For the text-containing cell, return its midpoint in [x, y] coordinate format. 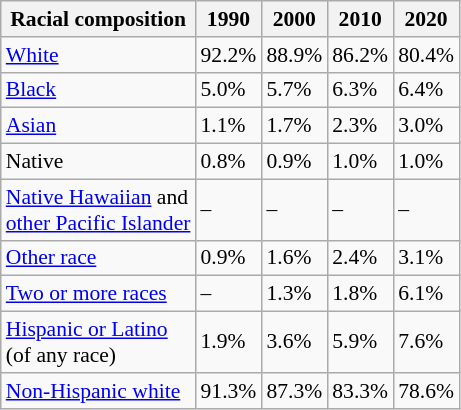
Racial composition [98, 19]
87.3% [294, 391]
1.7% [294, 126]
5.9% [360, 342]
Native [98, 162]
3.0% [426, 126]
1990 [228, 19]
Two or more races [98, 294]
7.6% [426, 342]
88.9% [294, 55]
91.3% [228, 391]
3.6% [294, 342]
2010 [360, 19]
Hispanic or Latino(of any race) [98, 342]
Non-Hispanic white [98, 391]
86.2% [360, 55]
78.6% [426, 391]
92.2% [228, 55]
Asian [98, 126]
2.3% [360, 126]
80.4% [426, 55]
6.1% [426, 294]
Native Hawaiian andother Pacific Islander [98, 210]
Black [98, 90]
White [98, 55]
2020 [426, 19]
1.1% [228, 126]
5.7% [294, 90]
Other race [98, 258]
83.3% [360, 391]
0.8% [228, 162]
1.3% [294, 294]
3.1% [426, 258]
2000 [294, 19]
1.6% [294, 258]
6.3% [360, 90]
1.8% [360, 294]
1.9% [228, 342]
5.0% [228, 90]
2.4% [360, 258]
6.4% [426, 90]
